From the cell containing the given text, extract its center point as (X, Y) coordinate. 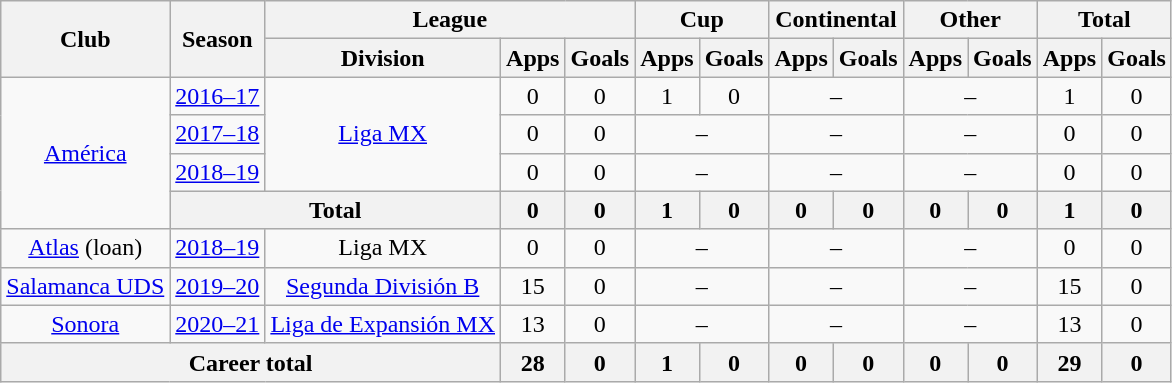
2019–20 (218, 286)
Segunda División B (383, 286)
2016–17 (218, 96)
Sonora (86, 324)
Career total (251, 362)
Division (383, 58)
League (450, 20)
28 (533, 362)
Continental (836, 20)
América (86, 153)
Club (86, 39)
Cup (702, 20)
2017–18 (218, 134)
2020–21 (218, 324)
Liga de Expansión MX (383, 324)
29 (1069, 362)
Salamanca UDS (86, 286)
Atlas (loan) (86, 248)
Other (970, 20)
Season (218, 39)
